For the text-containing cell, return its midpoint in (X, Y) coordinate format. 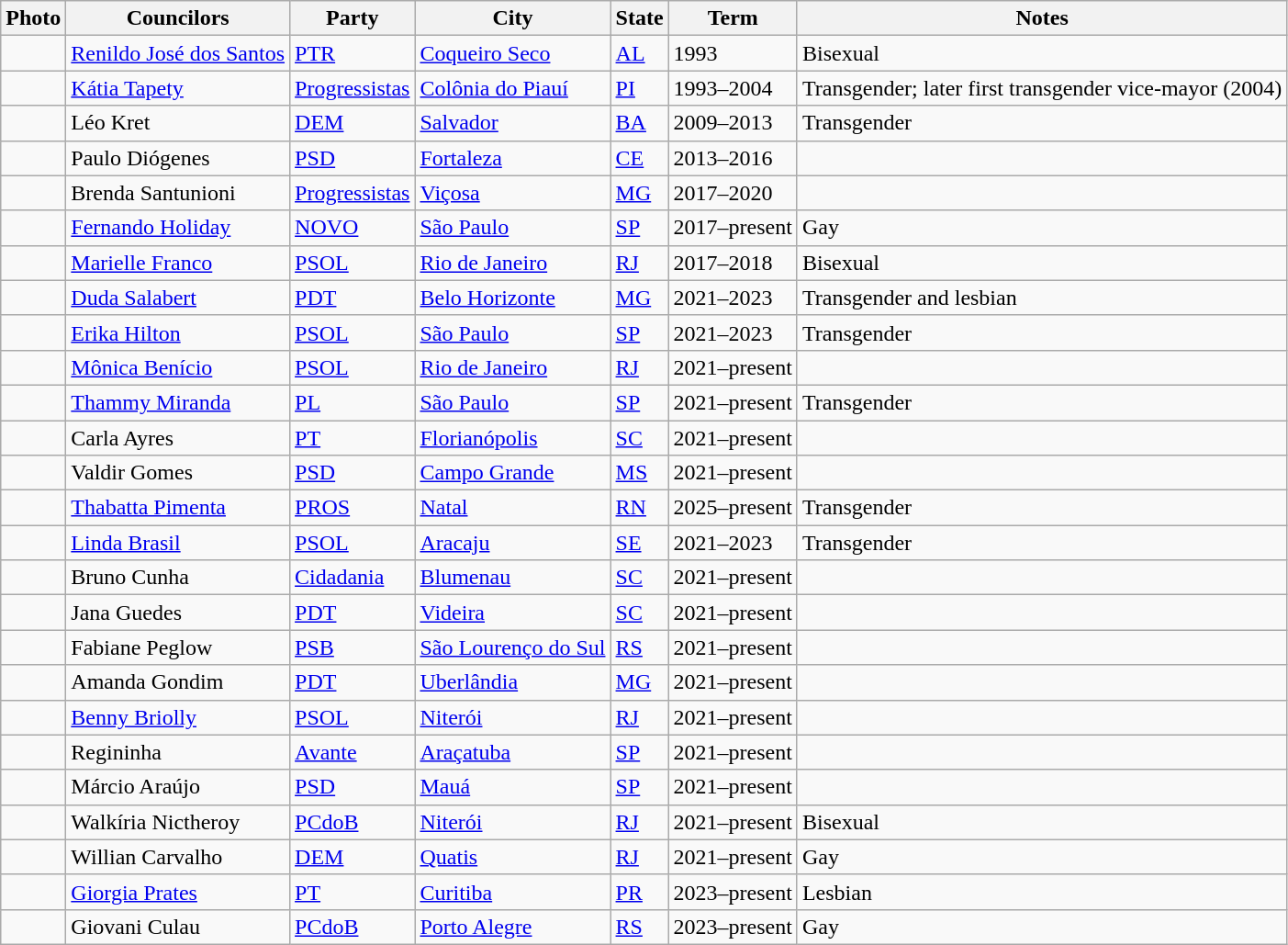
AL (639, 53)
Carla Ayres (178, 438)
PI (639, 88)
Porto Alegre (512, 927)
PR (639, 892)
City (512, 18)
2017–2020 (733, 193)
Thabatta Pimenta (178, 508)
Lesbian (1041, 892)
Duda Salabert (178, 298)
Araçatuba (512, 752)
Cidadania (353, 578)
Fernando Holiday (178, 228)
Giovani Culau (178, 927)
Quatis (512, 857)
Brenda Santunioni (178, 193)
Léo Kret (178, 123)
MS (639, 473)
Bruno Cunha (178, 578)
Campo Grande (512, 473)
Giorgia Prates (178, 892)
Term (733, 18)
Blumenau (512, 578)
CE (639, 158)
Transgender and lesbian (1041, 298)
Notes (1041, 18)
BA (639, 123)
PTR (353, 53)
Fabiane Peglow (178, 647)
Walkíria Nictheroy (178, 822)
Linda Brasil (178, 543)
Thammy Miranda (178, 402)
Márcio Araújo (178, 787)
1993–2004 (733, 88)
Renildo José dos Santos (178, 53)
Curitiba (512, 892)
Benny Briolly (178, 717)
Transgender; later first transgender vice-mayor (2004) (1041, 88)
Avante (353, 752)
PROS (353, 508)
State (639, 18)
2009–2013 (733, 123)
São Lourenço do Sul (512, 647)
Mônica Benício (178, 367)
SE (639, 543)
Paulo Diógenes (178, 158)
Uberlândia (512, 682)
1993 (733, 53)
Florianópolis (512, 438)
PSB (353, 647)
2017–2018 (733, 263)
Erika Hilton (178, 332)
Photo (33, 18)
Valdir Gomes (178, 473)
Aracaju (512, 543)
PL (353, 402)
Marielle Franco (178, 263)
Viçosa (512, 193)
Belo Horizonte (512, 298)
2013–2016 (733, 158)
Natal (512, 508)
Salvador (512, 123)
Party (353, 18)
Fortaleza (512, 158)
RN (639, 508)
NOVO (353, 228)
Mauá (512, 787)
2017–present (733, 228)
2025–present (733, 508)
Amanda Gondim (178, 682)
Coqueiro Seco (512, 53)
Colônia do Piauí (512, 88)
Councilors (178, 18)
Jana Guedes (178, 613)
Regininha (178, 752)
Videira (512, 613)
Kátia Tapety (178, 88)
Willian Carvalho (178, 857)
